Locate the cell with the specified text and output its [x, y] center coordinate. 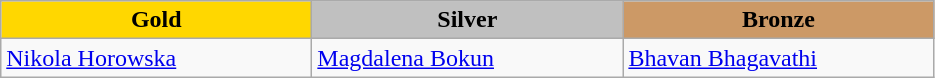
Bronze [778, 20]
Magdalena Bokun [468, 58]
Bhavan Bhagavathi [778, 58]
Nikola Horowska [156, 58]
Gold [156, 20]
Silver [468, 20]
